Search for the cell housing the specified text and yield its (X, Y) center coordinate. 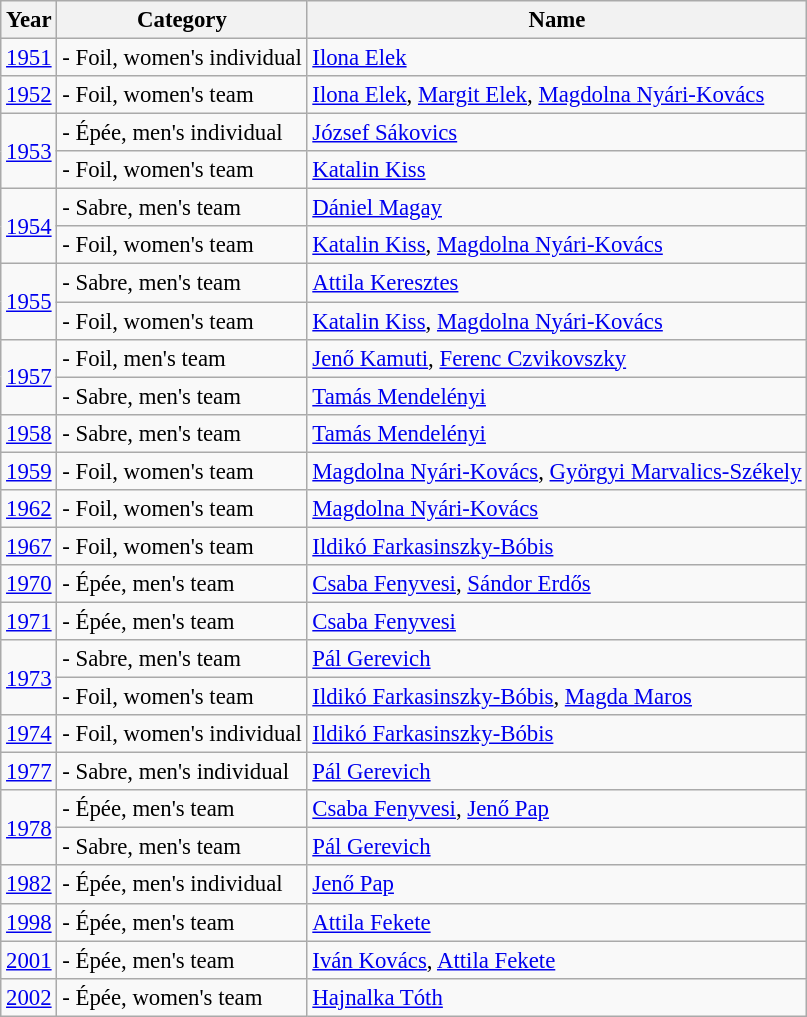
Csaba Fenyvesi, Jenő Pap (557, 809)
Ildikó Farkasinszky-Bóbis, Magda Maros (557, 697)
1958 (29, 433)
1962 (29, 509)
2001 (29, 960)
1998 (29, 922)
Dániel Magay (557, 208)
1952 (29, 95)
1954 (29, 226)
1959 (29, 471)
József Sákovics (557, 133)
1967 (29, 546)
Name (557, 20)
1953 (29, 152)
1973 (29, 678)
1951 (29, 58)
Year (29, 20)
Attila Keresztes (557, 283)
Ilona Elek (557, 58)
Ilona Elek, Margit Elek, Magdolna Nyári-Kovács (557, 95)
2002 (29, 997)
1977 (29, 772)
Jenő Kamuti, Ferenc Czvikovszky (557, 358)
Jenő Pap (557, 885)
1971 (29, 621)
1955 (29, 302)
Magdolna Nyári-Kovács, Györgyi Marvalics-Székely (557, 471)
Category (182, 20)
Hajnalka Tóth (557, 997)
1978 (29, 828)
Katalin Kiss (557, 170)
Csaba Fenyvesi (557, 621)
Attila Fekete (557, 922)
1970 (29, 584)
1957 (29, 376)
- Sabre, men's individual (182, 772)
- Épée, women's team (182, 997)
Csaba Fenyvesi, Sándor Erdős (557, 584)
1982 (29, 885)
Iván Kovács, Attila Fekete (557, 960)
1974 (29, 734)
Magdolna Nyári-Kovács (557, 509)
- Foil, men's team (182, 358)
